Identify which cell holds the provided text, then report its [x, y] central coordinate. 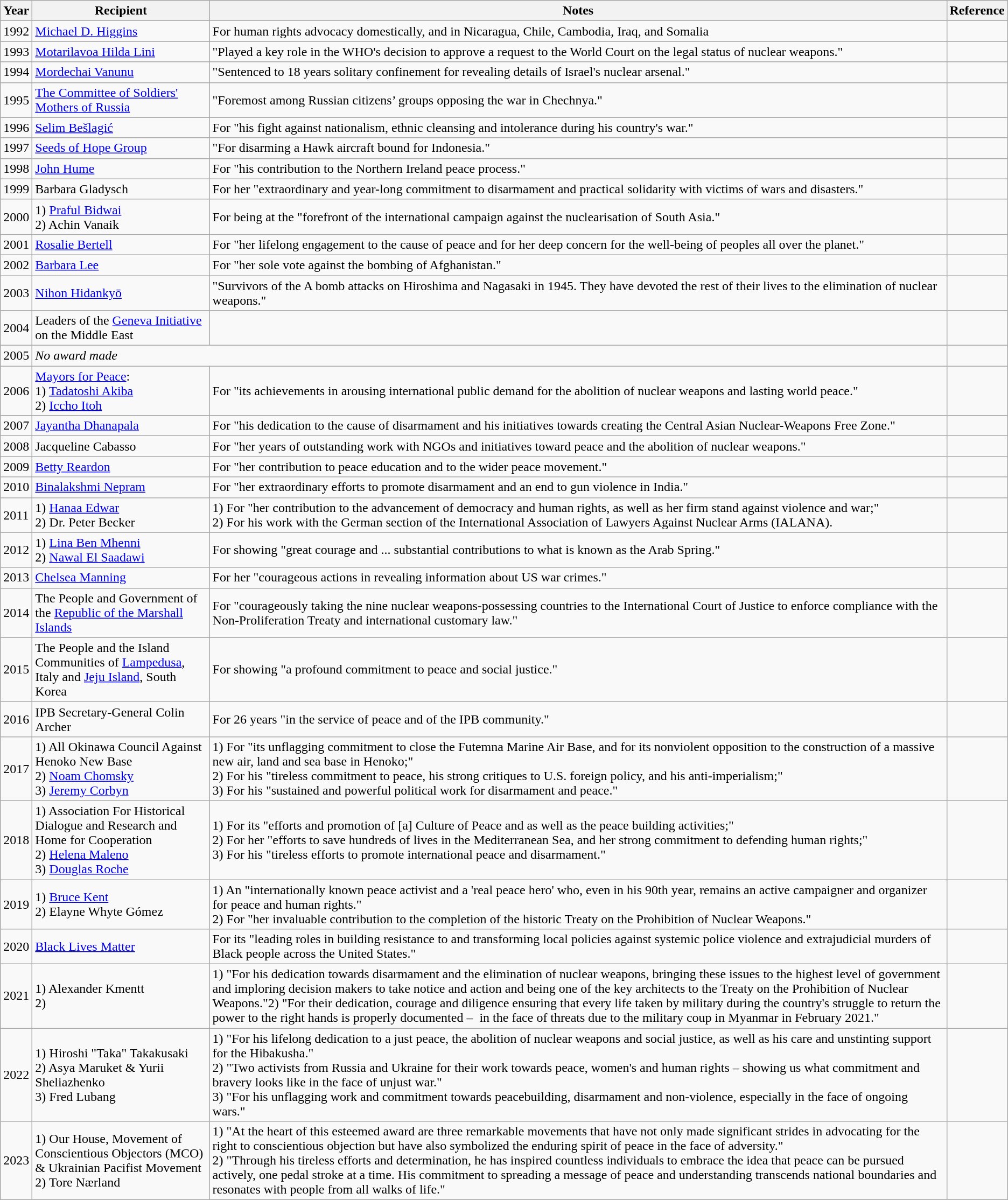
Betty Reardon [121, 467]
2012 [16, 550]
2020 [16, 946]
For "her contribution to peace education and to the wider peace movement." [578, 467]
2003 [16, 293]
1992 [16, 31]
Reference [977, 11]
2016 [16, 719]
2000 [16, 216]
No award made [489, 356]
1993 [16, 52]
Binalakshmi Nepram [121, 487]
1) Bruce Kent2) Elayne Whyte Gómez [121, 904]
Nihon Hidankyō [121, 293]
For showing "a profound commitment to peace and social justice." [578, 670]
2023 [16, 1161]
For "her years of outstanding work with NGOs and initiatives toward peace and the abolition of nuclear weapons." [578, 446]
For human rights advocacy domestically, and in Nicaragua, Chile, Cambodia, Iraq, and Somalia [578, 31]
"Played a key role in the WHO's decision to approve a request to the World Court on the legal status of nuclear weapons." [578, 52]
John Hume [121, 169]
2008 [16, 446]
The People and the Island Communities of Lampedusa, Italy and Jeju Island, South Korea [121, 670]
2005 [16, 356]
Chelsea Manning [121, 578]
Notes [578, 11]
Seeds of Hope Group [121, 148]
For "his fight against nationalism, ethnic cleansing and intolerance during his country's war." [578, 128]
Barbara Gladysch [121, 189]
The People and Government of the Republic of the Marshall Islands [121, 613]
"Survivors of the A bomb attacks on Hiroshima and Nagasaki in 1945. They have devoted the rest of their lives to the elimination of nuclear weapons." [578, 293]
1) Alexander Kmentt2) [121, 996]
1) Hanaa Edwar 2) Dr. Peter Becker [121, 515]
Selim Bešlagić [121, 128]
1997 [16, 148]
Michael D. Higgins [121, 31]
2022 [16, 1075]
1) Association For Historical Dialogue and Research and Home for Cooperation 2) Helena Maleno 3) Douglas Roche [121, 840]
Mordechai Vanunu [121, 72]
2017 [16, 769]
1) Our House, Movement of Conscientious Objectors (MCO) & Ukrainian Pacifist Movement2) Tore Nærland [121, 1161]
1995 [16, 100]
For "his dedication to the cause of disarmament and his initiatives towards creating the Central Asian Nuclear-Weapons Free Zone." [578, 426]
2006 [16, 391]
2021 [16, 996]
Motarilavoa Hilda Lini [121, 52]
2004 [16, 328]
"Foremost among Russian citizens’ groups opposing the war in Chechnya." [578, 100]
1998 [16, 169]
Mayors for Peace:1) Tadatoshi Akiba 2) Iccho Itoh [121, 391]
Jayantha Dhanapala [121, 426]
1994 [16, 72]
"Sentenced to 18 years solitary confinement for revealing details of Israel's nuclear arsenal." [578, 72]
2010 [16, 487]
"For disarming a Hawk aircraft bound for Indonesia." [578, 148]
For "its achievements in arousing international public demand for the abolition of nuclear weapons and lasting world peace." [578, 391]
Rosalie Bertell [121, 244]
Jacqueline Cabasso [121, 446]
2019 [16, 904]
1) Praful Bidwai 2) Achin Vanaik [121, 216]
2018 [16, 840]
2011 [16, 515]
For her "courageous actions in revealing information about US war crimes." [578, 578]
2001 [16, 244]
2015 [16, 670]
1) Lina Ben Mhenni 2) Nawal El Saadawi [121, 550]
Leaders of the Geneva Initiative on the Middle East [121, 328]
1996 [16, 128]
Year [16, 11]
2002 [16, 265]
For "her sole vote against the bombing of Afghanistan." [578, 265]
Barbara Lee [121, 265]
Black Lives Matter [121, 946]
1) All Okinawa Council Against Henoko New Base 2) Noam Chomsky 3) Jeremy Corbyn [121, 769]
For showing "great courage and ... substantial contributions to what is known as the Arab Spring." [578, 550]
IPB Secretary-General Colin Archer [121, 719]
For 26 years "in the service of peace and of the IPB community." [578, 719]
For her "extraordinary and year-long commitment to disarmament and practical solidarity with victims of wars and disasters." [578, 189]
For being at the "forefront of the international campaign against the nuclearisation of South Asia." [578, 216]
1999 [16, 189]
2007 [16, 426]
The Committee of Soldiers' Mothers of Russia [121, 100]
For "her extraordinary efforts to promote disarmament and an end to gun violence in India." [578, 487]
2009 [16, 467]
1) Hiroshi "Taka" Takakusaki2) Asya Maruket & Yurii Sheliazhenko3) Fred Lubang [121, 1075]
2014 [16, 613]
Recipient [121, 11]
For "her lifelong engagement to the cause of peace and for her deep concern for the well-being of peoples all over the planet." [578, 244]
For "his contribution to the Northern Ireland peace process." [578, 169]
2013 [16, 578]
